Detect which cell encompasses the target text, then output its (x, y) center coordinate. 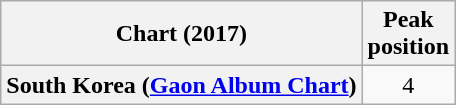
4 (408, 85)
Chart (2017) (182, 34)
Peakposition (408, 34)
South Korea (Gaon Album Chart) (182, 85)
